Capture the cell that displays the provided text and extract its (X, Y) central coordinate. 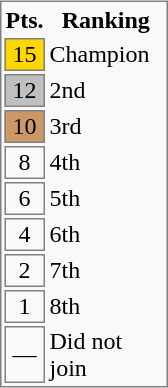
10 (24, 128)
2nd (106, 92)
2 (24, 272)
— (24, 356)
4th (106, 164)
6 (24, 200)
5th (106, 200)
Pts. (24, 21)
Did not join (106, 356)
8 (24, 164)
8th (106, 308)
4 (24, 236)
3rd (106, 128)
7th (106, 272)
12 (24, 92)
Ranking (106, 21)
1 (24, 308)
6th (106, 236)
Champion (106, 56)
15 (24, 56)
